Return the [x, y] coordinate for the center point of the cell that contains the specified text.  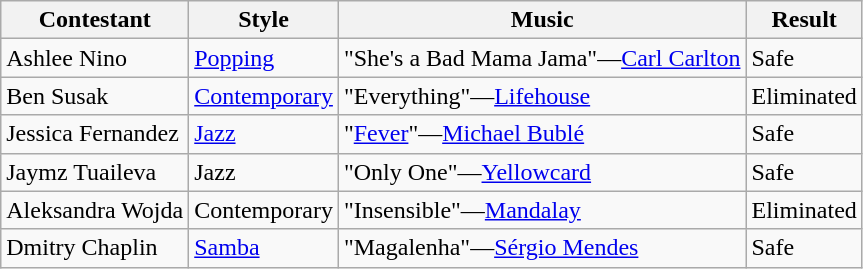
Ben Susak [95, 96]
"Only One"—Yellowcard [542, 172]
Result [804, 20]
Dmitry Chaplin [95, 248]
Contestant [95, 20]
Popping [264, 58]
Music [542, 20]
Style [264, 20]
Samba [264, 248]
Aleksandra Wojda [95, 210]
Ashlee Nino [95, 58]
"Fever"—Michael Bublé [542, 134]
Jessica Fernandez [95, 134]
"Insensible"—Mandalay [542, 210]
"She's a Bad Mama Jama"—Carl Carlton [542, 58]
"Magalenha"—Sérgio Mendes [542, 248]
"Everything"—Lifehouse [542, 96]
Jaymz Tuaileva [95, 172]
